From the cell containing the given text, extract its center point as [x, y] coordinate. 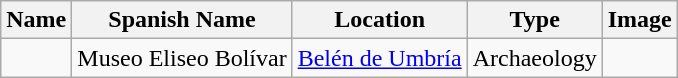
Belén de Umbría [380, 58]
Museo Eliseo Bolívar [182, 58]
Location [380, 20]
Archaeology [534, 58]
Name [36, 20]
Spanish Name [182, 20]
Type [534, 20]
Image [640, 20]
